Output the [x, y] coordinate of the center of the cell containing the given text.  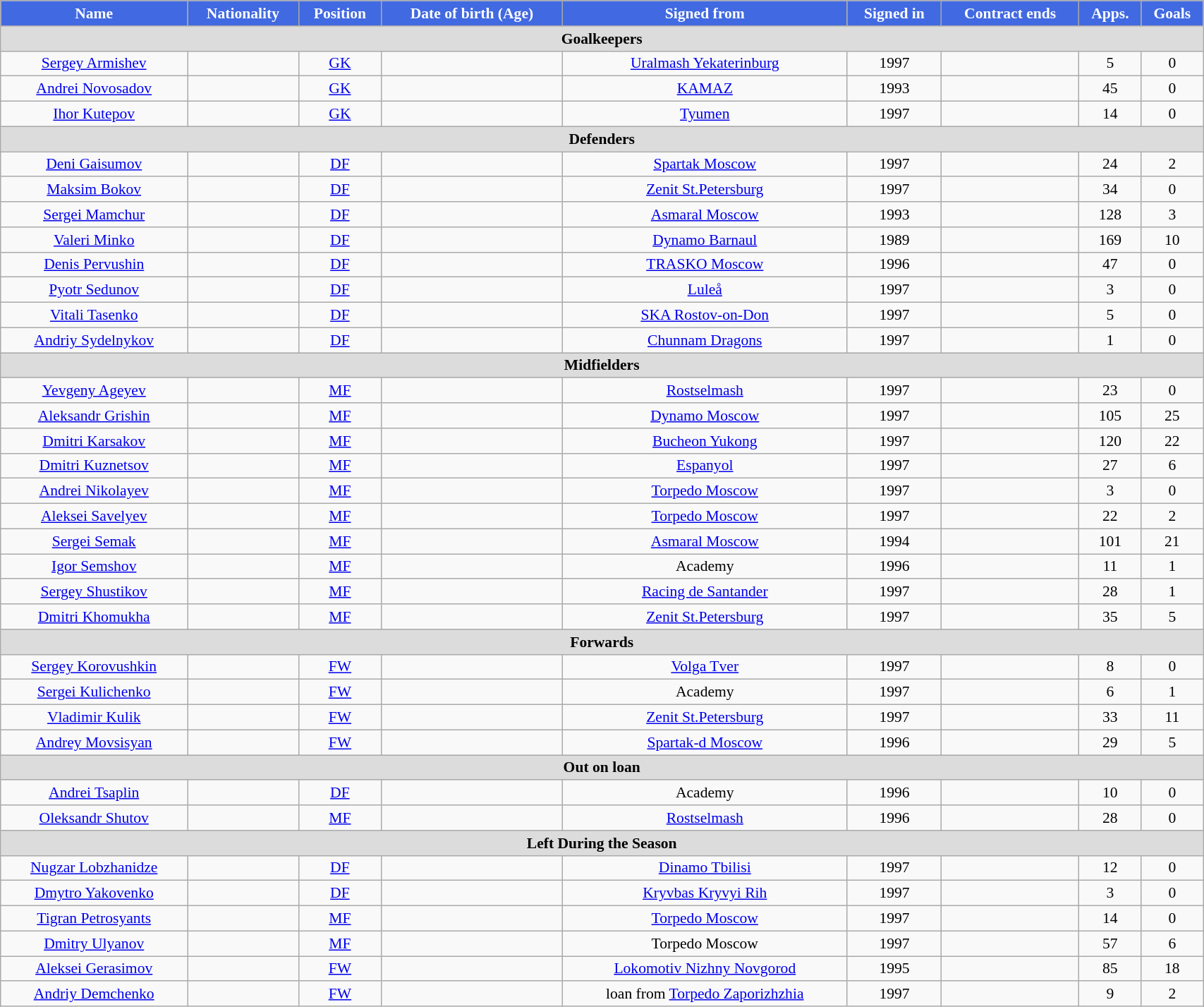
Dmytro Yakovenko [95, 893]
Date of birth (Age) [473, 13]
Goals [1172, 13]
Dynamo Barnaul [705, 240]
Luleå [705, 290]
Dinamo Tbilisi [705, 868]
Position [340, 13]
Pyotr Sedunov [95, 290]
Sergey Shustikov [95, 592]
29 [1110, 742]
33 [1110, 718]
Volga Tver [705, 667]
Andriy Demchenko [95, 994]
Lokomotiv Nizhny Novgorod [705, 969]
loan from Torpedo Zaporizhzhia [705, 994]
Nugzar Lobzhanidze [95, 868]
Dmitri Khomukha [95, 617]
1994 [894, 541]
Dmitry Ulyanov [95, 943]
Bucheon Yukong [705, 441]
21 [1172, 541]
85 [1110, 969]
Contract ends [1010, 13]
25 [1172, 416]
169 [1110, 240]
1989 [894, 240]
24 [1110, 164]
Vitali Tasenko [95, 315]
Goalkeepers [602, 39]
Sergey Korovushkin [95, 667]
Tigran Petrosyants [95, 919]
Oleksandr Shutov [95, 818]
Nationality [243, 13]
Spartak-d Moscow [705, 742]
105 [1110, 416]
Racing de Santander [705, 592]
18 [1172, 969]
Sergei Semak [95, 541]
Dmitri Kuznetsov [95, 466]
12 [1110, 868]
Andrei Nikolayev [95, 491]
Andrei Tsaplin [95, 793]
35 [1110, 617]
Dmitri Karsakov [95, 441]
120 [1110, 441]
Andriy Sydelnykov [95, 340]
Signed from [705, 13]
101 [1110, 541]
Igor Semshov [95, 567]
Espanyol [705, 466]
Sergei Kulichenko [95, 692]
Midfielders [602, 366]
23 [1110, 391]
Chunnam Dragons [705, 340]
Kryvbas Kryvyi Rih [705, 893]
Forwards [602, 642]
45 [1110, 89]
Sergei Mamchur [95, 215]
47 [1110, 265]
9 [1110, 994]
Andrey Movsisyan [95, 742]
Valeri Minko [95, 240]
Signed in [894, 13]
Sergey Armishev [95, 64]
128 [1110, 215]
57 [1110, 943]
KAMAZ [705, 89]
34 [1110, 190]
SKA Rostov-on-Don [705, 315]
1995 [894, 969]
Uralmash Yekaterinburg [705, 64]
Defenders [602, 139]
Left During the Season [602, 843]
TRASKO Moscow [705, 265]
Denis Pervushin [95, 265]
Apps. [1110, 13]
Vladimir Kulik [95, 718]
Maksim Bokov [95, 190]
Deni Gaisumov [95, 164]
Aleksandr Grishin [95, 416]
27 [1110, 466]
Tyumen [705, 114]
Andrei Novosadov [95, 89]
Yevgeny Ageyev [95, 391]
Aleksei Gerasimov [95, 969]
Dynamo Moscow [705, 416]
Out on loan [602, 768]
Aleksei Savelyev [95, 517]
8 [1110, 667]
Name [95, 13]
Ihor Kutepov [95, 114]
Spartak Moscow [705, 164]
